Scan for the cell matching the given text and deliver its [X, Y] coordinate at center. 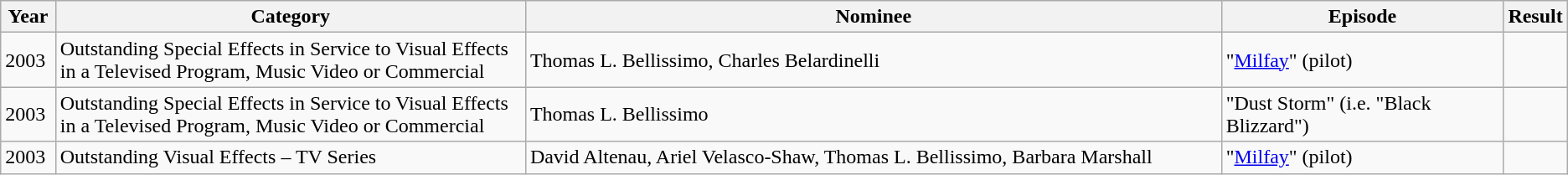
Episode [1362, 17]
Category [290, 17]
David Altenau, Ariel Velasco-Shaw, Thomas L. Bellissimo, Barbara Marshall [873, 157]
Result [1535, 17]
Thomas L. Bellissimo, Charles Belardinelli [873, 60]
Nominee [873, 17]
Thomas L. Bellissimo [873, 114]
Outstanding Visual Effects – TV Series [290, 157]
"Dust Storm" (i.e. "Black Blizzard") [1362, 114]
Year [28, 17]
